Output the [X, Y] coordinate of the center of the cell containing the given text.  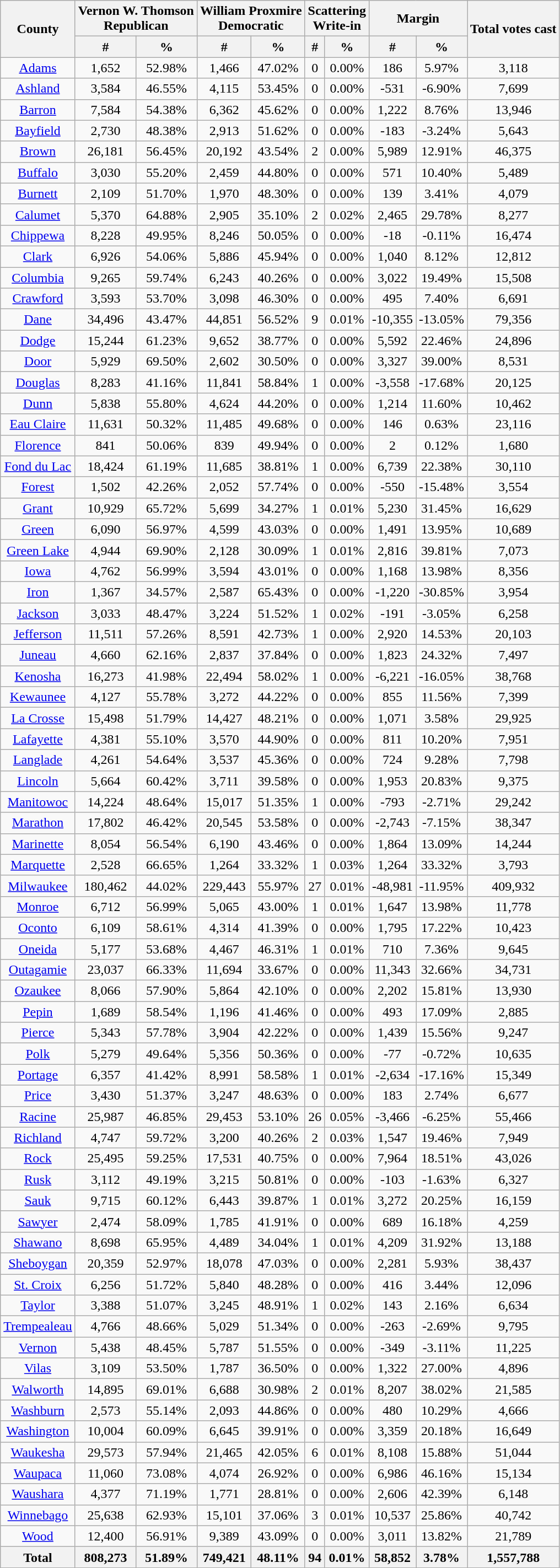
60.42% [166, 781]
26.92% [278, 1473]
5,643 [514, 131]
Winnebago [37, 1515]
71.19% [166, 1494]
2,913 [224, 131]
60.09% [166, 1431]
29,573 [106, 1452]
30.50% [278, 362]
52.97% [166, 1263]
34.04% [278, 1242]
7,399 [514, 697]
44.80% [278, 173]
59.74% [166, 277]
6,148 [514, 1494]
43,026 [514, 1159]
Buffalo [37, 173]
40,742 [514, 1515]
1,953 [392, 781]
50.32% [166, 424]
1,557,788 [514, 1557]
57.90% [166, 991]
6,243 [224, 277]
3,593 [106, 299]
7,798 [514, 760]
-6.90% [441, 89]
ScatteringWrite-in [337, 19]
31.45% [441, 508]
2,528 [106, 865]
-77 [392, 1054]
20,103 [514, 634]
4,209 [392, 1242]
2,602 [224, 362]
Marinette [37, 844]
48.11% [278, 1557]
-191 [392, 613]
56.45% [166, 152]
10,004 [106, 1431]
49.68% [278, 424]
4,377 [106, 1494]
2,465 [392, 214]
8,207 [392, 1389]
6,090 [106, 529]
48.63% [278, 1096]
2,109 [106, 193]
18,424 [106, 466]
Kewaunee [37, 697]
Sawyer [37, 1221]
3,030 [106, 173]
29,453 [224, 1117]
3,109 [106, 1368]
5,489 [514, 173]
Columbia [37, 277]
3,033 [106, 613]
13.95% [441, 529]
1,647 [392, 907]
6,677 [514, 1096]
Total [37, 1557]
Jackson [37, 613]
Marathon [37, 823]
4,624 [224, 403]
15,498 [106, 718]
County [37, 29]
33.67% [278, 970]
-6,221 [392, 676]
39.81% [441, 550]
Walworth [37, 1389]
3,711 [224, 781]
11,225 [514, 1348]
49.94% [278, 445]
65.95% [166, 1242]
3,011 [392, 1536]
749,421 [224, 1557]
9,652 [224, 341]
48.64% [166, 802]
47.02% [278, 68]
48.91% [278, 1306]
0.12% [441, 445]
3.78% [441, 1557]
41.39% [278, 928]
15,134 [514, 1473]
6,926 [106, 256]
51.72% [166, 1285]
51.52% [278, 613]
14,895 [106, 1389]
-6.25% [441, 1117]
4,314 [224, 928]
1,970 [224, 193]
3,594 [224, 571]
16,474 [514, 235]
8,531 [514, 362]
-17.16% [441, 1075]
57.94% [166, 1452]
186 [392, 68]
Dane [37, 320]
48.38% [166, 131]
39.91% [278, 1431]
3,245 [224, 1306]
10,689 [514, 529]
20.83% [441, 781]
2,587 [224, 592]
34.57% [166, 592]
4,127 [106, 697]
46,375 [514, 152]
Monroe [37, 907]
2,905 [224, 214]
28.81% [278, 1494]
St. Croix [37, 1285]
15.81% [441, 991]
55.78% [166, 697]
5,664 [106, 781]
4,599 [224, 529]
Vilas [37, 1368]
-11.95% [441, 886]
35.10% [278, 214]
42.73% [278, 634]
2,606 [392, 1494]
1,652 [106, 68]
2,837 [224, 655]
53.70% [166, 299]
25,495 [106, 1159]
811 [392, 739]
Green [37, 529]
Langlade [37, 760]
9.28% [441, 760]
3,098 [224, 299]
48.47% [166, 613]
3,537 [224, 760]
51.07% [166, 1306]
8,356 [514, 571]
6,986 [392, 1473]
689 [392, 1221]
1,864 [392, 844]
710 [392, 949]
17,531 [224, 1159]
Milwaukee [37, 886]
6,691 [514, 299]
6 [315, 1452]
43.47% [166, 320]
11,485 [224, 424]
1,214 [392, 403]
146 [392, 424]
1,222 [392, 110]
30.09% [278, 550]
143 [392, 1306]
1,040 [392, 256]
6,327 [514, 1179]
Sauk [37, 1200]
20.25% [441, 1200]
6,739 [392, 466]
65.43% [278, 592]
9,265 [106, 277]
44.22% [278, 697]
62.93% [166, 1515]
31.92% [441, 1242]
Pepin [37, 1012]
20,125 [514, 382]
41.91% [278, 1221]
23,037 [106, 970]
808,273 [106, 1557]
Iron [37, 592]
51.79% [166, 718]
66.65% [166, 865]
8,283 [106, 382]
3.44% [441, 1285]
-0.72% [441, 1054]
839 [224, 445]
18.51% [441, 1159]
57.74% [278, 487]
2,459 [224, 173]
Total votes cast [514, 29]
4,079 [514, 193]
Washburn [37, 1410]
3,215 [224, 1179]
13,946 [514, 110]
1,168 [392, 571]
39.00% [441, 362]
Ozaukee [37, 991]
49.64% [166, 1054]
48.30% [278, 193]
5,838 [106, 403]
1,367 [106, 592]
9 [315, 320]
3,118 [514, 68]
25,638 [106, 1515]
38,347 [514, 823]
61.19% [166, 466]
-0.11% [441, 235]
10,462 [514, 403]
Douglas [37, 382]
9,715 [106, 1200]
61.23% [166, 341]
2,885 [514, 1012]
51.62% [278, 131]
4,762 [106, 571]
58.02% [278, 676]
53.58% [278, 823]
48.66% [166, 1327]
-183 [392, 131]
4,381 [106, 739]
49.19% [166, 1179]
9,645 [514, 949]
12.91% [441, 152]
Juneau [37, 655]
42.39% [441, 1494]
10,929 [106, 508]
-550 [392, 487]
2,052 [224, 487]
39.58% [278, 781]
5,029 [224, 1327]
50.06% [166, 445]
43.00% [278, 907]
57.78% [166, 1033]
1,196 [224, 1012]
7,584 [106, 110]
55,466 [514, 1117]
3,327 [392, 362]
-2.69% [441, 1327]
Waupaca [37, 1473]
Bayfield [37, 131]
55.10% [166, 739]
69.01% [166, 1389]
5,230 [392, 508]
493 [392, 1012]
6,443 [224, 1200]
5,279 [106, 1054]
18,078 [224, 1263]
480 [392, 1410]
2.16% [441, 1306]
8,246 [224, 235]
1,680 [514, 445]
36.50% [278, 1368]
53.10% [278, 1117]
16,159 [514, 1200]
416 [392, 1285]
7,964 [392, 1159]
Burnett [37, 193]
-16.05% [441, 676]
46.85% [166, 1117]
2,202 [392, 991]
3.41% [441, 193]
34,731 [514, 970]
3,954 [514, 592]
13,188 [514, 1242]
53.45% [278, 89]
Brown [37, 152]
3,224 [224, 613]
60.12% [166, 1200]
58,852 [392, 1557]
52.98% [166, 68]
Forest [37, 487]
9,795 [514, 1327]
5,840 [224, 1285]
-793 [392, 802]
8.12% [441, 256]
4,115 [224, 89]
-3.05% [441, 613]
Barron [37, 110]
16,629 [514, 508]
15,349 [514, 1075]
15,508 [514, 277]
Richland [37, 1138]
11,631 [106, 424]
1,785 [224, 1221]
6,256 [106, 1285]
59.25% [166, 1159]
11,060 [106, 1473]
Wood [37, 1536]
7.36% [441, 949]
11,511 [106, 634]
69.50% [166, 362]
Washington [37, 1431]
1,823 [392, 655]
4,261 [106, 760]
64.88% [166, 214]
53.68% [166, 949]
20,359 [106, 1263]
50.05% [278, 235]
51.37% [166, 1096]
6,190 [224, 844]
Adams [37, 68]
Taylor [37, 1306]
47.03% [278, 1263]
16,273 [106, 676]
43.01% [278, 571]
5,787 [224, 1348]
42.26% [166, 487]
46.55% [166, 89]
-3.24% [441, 131]
39.87% [278, 1200]
8,066 [106, 991]
51.35% [278, 802]
43.03% [278, 529]
6,362 [224, 110]
45.36% [278, 760]
11.60% [441, 403]
Lincoln [37, 781]
48.21% [278, 718]
4,766 [106, 1327]
54.38% [166, 110]
13,930 [514, 991]
41.98% [166, 676]
37.06% [278, 1515]
38.81% [278, 466]
Dunn [37, 403]
7,949 [514, 1138]
5,929 [106, 362]
7,073 [514, 550]
571 [392, 173]
2,281 [392, 1263]
-531 [392, 89]
5,989 [392, 152]
41.46% [278, 1012]
4,666 [514, 1410]
46.30% [278, 299]
5.93% [441, 1263]
54.64% [166, 760]
41.42% [166, 1075]
Shawano [37, 1242]
46.31% [278, 949]
15,101 [224, 1515]
1,795 [392, 928]
9,389 [224, 1536]
22.46% [441, 341]
-15.48% [441, 487]
42.05% [278, 1452]
45.62% [278, 110]
11,694 [224, 970]
38.02% [441, 1389]
37.84% [278, 655]
3,584 [106, 89]
9,375 [514, 781]
17.09% [441, 1012]
34.27% [278, 508]
4,660 [106, 655]
Crawford [37, 299]
180,462 [106, 886]
-349 [392, 1348]
16.18% [441, 1221]
45.94% [278, 256]
3,430 [106, 1096]
Racine [37, 1117]
5,592 [392, 341]
56.52% [278, 320]
Grant [37, 508]
58.54% [166, 1012]
La Crosse [37, 718]
2,573 [106, 1410]
1,071 [392, 718]
44.20% [278, 403]
7.40% [441, 299]
229,443 [224, 886]
6,645 [224, 1431]
139 [392, 193]
5.97% [441, 68]
-17.68% [441, 382]
4,074 [224, 1473]
-2,634 [392, 1075]
-48,981 [392, 886]
30.98% [278, 1389]
34,496 [106, 320]
3,200 [224, 1138]
38,768 [514, 676]
48.45% [166, 1348]
0.05% [347, 1117]
6,109 [106, 928]
Clark [37, 256]
Outagamie [37, 970]
6,634 [514, 1306]
10,423 [514, 928]
10.29% [441, 1410]
22.38% [441, 466]
43.09% [278, 1536]
11,778 [514, 907]
56.91% [166, 1536]
19.46% [441, 1138]
6,258 [514, 613]
4,489 [224, 1242]
Rock [37, 1159]
409,932 [514, 886]
15.56% [441, 1033]
51.89% [166, 1557]
3,388 [106, 1306]
183 [392, 1096]
-7.15% [441, 823]
8,991 [224, 1075]
53.50% [166, 1368]
-1.63% [441, 1179]
40.75% [278, 1159]
17.22% [441, 928]
50.81% [278, 1179]
4,467 [224, 949]
1,689 [106, 1012]
44,851 [224, 320]
54.06% [166, 256]
495 [392, 299]
21,585 [514, 1389]
43.46% [278, 844]
79,356 [514, 320]
1,547 [392, 1138]
58.61% [166, 928]
Chippewa [37, 235]
Portage [37, 1075]
38,437 [514, 1263]
-3,558 [392, 382]
5,065 [224, 907]
66.33% [166, 970]
Margin [418, 19]
2,474 [106, 1221]
Dodge [37, 341]
Calumet [37, 214]
4,259 [514, 1221]
22,494 [224, 676]
14,427 [224, 718]
43.54% [278, 152]
Price [37, 1096]
-2,743 [392, 823]
25,987 [106, 1117]
Waukesha [37, 1452]
-18 [392, 235]
58.84% [278, 382]
-3.11% [441, 1348]
19.49% [441, 277]
44.86% [278, 1410]
Marquette [37, 865]
27 [315, 886]
14,224 [106, 802]
12,400 [106, 1536]
20.18% [441, 1431]
-263 [392, 1327]
5,177 [106, 949]
29,242 [514, 802]
4,944 [106, 550]
5,343 [106, 1033]
Vernon W. ThomsonRepublican [136, 19]
55.14% [166, 1410]
56.97% [166, 529]
16,649 [514, 1431]
6,357 [106, 1075]
55.20% [166, 173]
11.56% [441, 697]
Fond du Lac [37, 466]
11,841 [224, 382]
73.08% [166, 1473]
50.36% [278, 1054]
5,886 [224, 256]
1,787 [224, 1368]
Sheboygan [37, 1263]
8.76% [441, 110]
44.02% [166, 886]
26 [315, 1117]
8,591 [224, 634]
1,439 [392, 1033]
55.97% [278, 886]
48.28% [278, 1285]
23,116 [514, 424]
29,925 [514, 718]
855 [392, 697]
Manitowoc [37, 802]
51.34% [278, 1327]
17,802 [106, 823]
2,816 [392, 550]
William ProxmireDemocratic [251, 19]
46.16% [441, 1473]
Trempealeau [37, 1327]
10,537 [392, 1515]
12,096 [514, 1285]
11,343 [392, 970]
6,688 [224, 1389]
14.53% [441, 634]
3,904 [224, 1033]
Iowa [37, 571]
7,699 [514, 89]
9,247 [514, 1033]
-30.85% [441, 592]
11,685 [224, 466]
Eau Claire [37, 424]
Jefferson [37, 634]
4,747 [106, 1138]
Green Lake [37, 550]
46.42% [166, 823]
42.22% [278, 1033]
-103 [392, 1179]
14,244 [514, 844]
41.16% [166, 382]
2,093 [224, 1410]
3,570 [224, 739]
8,228 [106, 235]
8,108 [392, 1452]
26,181 [106, 152]
Rusk [37, 1179]
3,554 [514, 487]
24,896 [514, 341]
15.88% [441, 1452]
49.95% [166, 235]
8,054 [106, 844]
5,864 [224, 991]
Door [37, 362]
15,017 [224, 802]
32.66% [441, 970]
3 [315, 1515]
-10,355 [392, 320]
27.00% [441, 1368]
2,730 [106, 131]
1,502 [106, 487]
20,192 [224, 152]
94 [315, 1557]
Florence [37, 445]
15,244 [106, 341]
8,698 [106, 1242]
51,044 [514, 1452]
-2.71% [441, 802]
56.54% [166, 844]
4,896 [514, 1368]
3.58% [441, 718]
44.90% [278, 739]
58.58% [278, 1075]
24.32% [441, 655]
2,128 [224, 550]
1,322 [392, 1368]
30,110 [514, 466]
724 [392, 760]
3,359 [392, 1431]
5,356 [224, 1054]
65.72% [166, 508]
21,789 [514, 1536]
29.78% [441, 214]
3,247 [224, 1096]
13.09% [441, 844]
3,022 [392, 277]
5,699 [224, 508]
5,438 [106, 1348]
Waushara [37, 1494]
7,951 [514, 739]
57.26% [166, 634]
2,920 [392, 634]
1,466 [224, 68]
51.70% [166, 193]
Vernon [37, 1348]
-1,220 [392, 592]
69.90% [166, 550]
3,793 [514, 865]
20,545 [224, 823]
55.80% [166, 403]
2.74% [441, 1096]
3,112 [106, 1179]
841 [106, 445]
Oneida [37, 949]
5,370 [106, 214]
51.55% [278, 1348]
62.16% [166, 655]
10,635 [514, 1054]
1,491 [392, 529]
-13.05% [441, 320]
21,465 [224, 1452]
-3,466 [392, 1117]
Ashland [37, 89]
13.82% [441, 1536]
Lafayette [37, 739]
58.09% [166, 1221]
59.72% [166, 1138]
6,712 [106, 907]
Pierce [37, 1033]
10.40% [441, 173]
Kenosha [37, 676]
38.77% [278, 341]
10.20% [441, 739]
1,771 [224, 1494]
0.63% [441, 424]
Polk [37, 1054]
25.86% [441, 1515]
12,812 [514, 256]
7,497 [514, 655]
8,277 [514, 214]
Oconto [37, 928]
42.10% [278, 991]
